Pinpoint the cell where the given text exists, returning its [X, Y] midpoint coordinate. 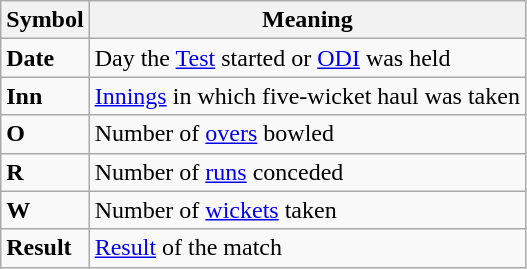
Innings in which five-wicket haul was taken [307, 96]
Result [45, 248]
Date [45, 58]
Day the Test started or ODI was held [307, 58]
Number of runs conceded [307, 172]
W [45, 210]
O [45, 134]
Number of overs bowled [307, 134]
R [45, 172]
Result of the match [307, 248]
Meaning [307, 20]
Symbol [45, 20]
Inn [45, 96]
Number of wickets taken [307, 210]
